For the text-containing cell, return its midpoint in (X, Y) coordinate format. 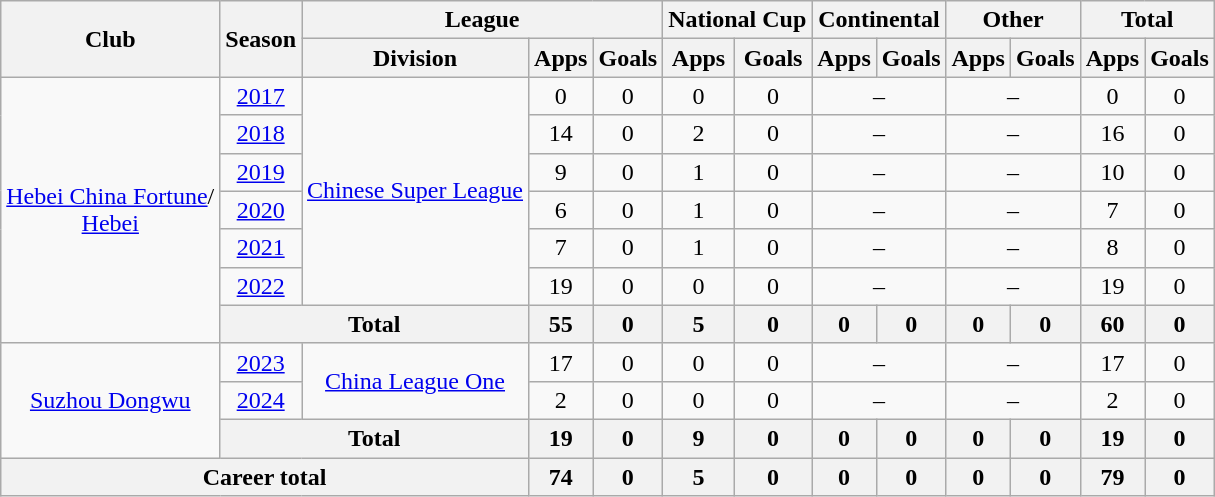
2020 (261, 210)
2017 (261, 96)
2018 (261, 134)
Season (261, 39)
2022 (261, 286)
79 (1112, 477)
74 (561, 477)
China League One (416, 381)
Club (110, 39)
Other (1013, 20)
Division (416, 58)
2021 (261, 248)
National Cup (738, 20)
League (482, 20)
2024 (261, 400)
14 (561, 134)
Chinese Super League (416, 191)
8 (1112, 248)
16 (1112, 134)
6 (561, 210)
Suzhou Dongwu (110, 400)
Hebei China Fortune/Hebei (110, 210)
Career total (265, 477)
2019 (261, 172)
10 (1112, 172)
55 (561, 324)
60 (1112, 324)
Continental (879, 20)
2023 (261, 362)
